Detect which cell encompasses the target text, then output its [X, Y] center coordinate. 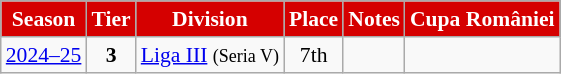
Tier [110, 19]
3 [110, 55]
Notes [374, 19]
Cupa României [482, 19]
Season [44, 19]
Place [314, 19]
7th [314, 55]
Liga III (Seria V) [210, 55]
Division [210, 19]
2024–25 [44, 55]
